Return [x, y] of the center of cell containing provided text 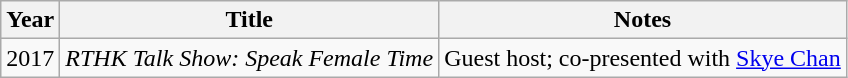
RTHK Talk Show: Speak Female Time [250, 58]
Year [30, 20]
2017 [30, 58]
Notes [643, 20]
Guest host; co-presented with Skye Chan [643, 58]
Title [250, 20]
